Capture the cell that displays the provided text and extract its [X, Y] central coordinate. 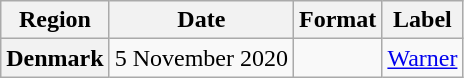
Warner [422, 58]
5 November 2020 [201, 58]
Label [422, 20]
Region [55, 20]
Date [201, 20]
Denmark [55, 58]
Format [338, 20]
